Identify which cell holds the provided text, then report its (X, Y) central coordinate. 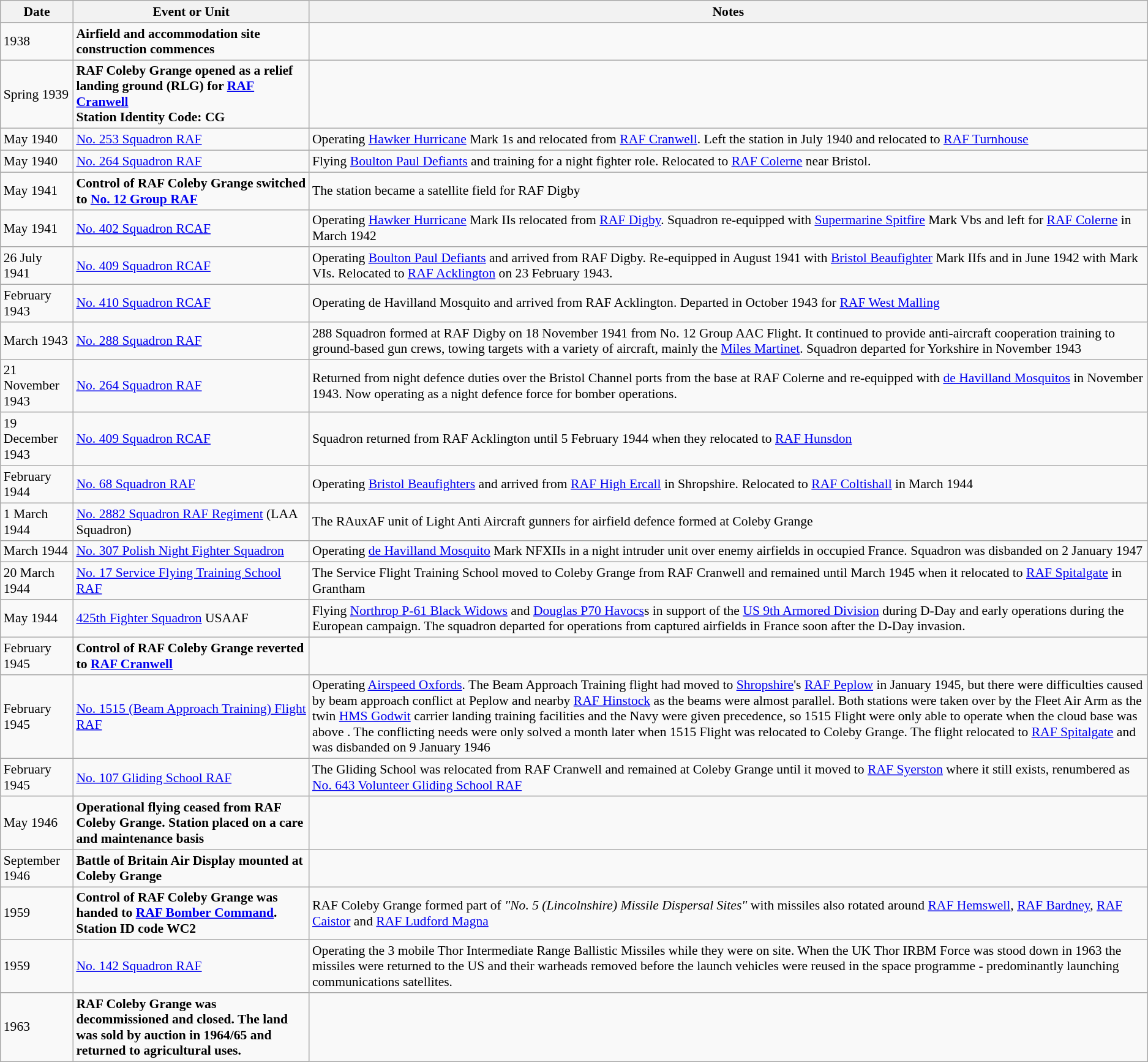
Event or Unit (191, 12)
1 March 1944 (37, 522)
RAF Coleby Grange opened as a relief landing ground (RLG) for RAF Cranwell Station Identity Code: CG (191, 94)
May 1944 (37, 619)
The RAuxAF unit of Light Anti Aircraft gunners for airfield defence formed at Coleby Grange (729, 522)
19 December 1943 (37, 440)
26 July 1941 (37, 266)
425th Fighter Squadron USAAF (191, 619)
March 1944 (37, 551)
Squadron returned from RAF Acklington until 5 February 1944 when they relocated to RAF Hunsdon (729, 440)
No. 410 Squadron RCAF (191, 304)
Battle of Britain Air Display mounted at Coleby Grange (191, 868)
21 November 1943 (37, 386)
Operating Hawker Hurricane Mark 1s and relocated from RAF Cranwell. Left the station in July 1940 and relocated to RAF Turnhouse (729, 140)
May 1946 (37, 823)
No. 17 Service Flying Training School RAF (191, 581)
March 1943 (37, 341)
Flying Boulton Paul Defiants and training for a night fighter role. Relocated to RAF Colerne near Bristol. (729, 162)
RAF Coleby Grange was decommissioned and closed. The land was sold by auction in 1964/65 and returned to agricultural uses. (191, 1027)
September 1946 (37, 868)
No. 2882 Squadron RAF Regiment (LAA Squadron) (191, 522)
1963 (37, 1027)
Operating de Havilland Mosquito and arrived from RAF Acklington. Departed in October 1943 for RAF West Malling (729, 304)
No. 107 Gliding School RAF (191, 778)
Spring 1939 (37, 94)
No. 253 Squadron RAF (191, 140)
Airfield and accommodation site construction commences (191, 42)
February 1943 (37, 304)
No. 142 Squadron RAF (191, 966)
Operating Bristol Beaufighters and arrived from RAF High Ercall in Shropshire. Relocated to RAF Coltishall in March 1944 (729, 484)
Notes (729, 12)
Control of RAF Coleby Grange reverted to RAF Cranwell (191, 655)
No. 288 Squadron RAF (191, 341)
No. 307 Polish Night Fighter Squadron (191, 551)
No. 1515 (Beam Approach Training) Flight RAF (191, 717)
Control of RAF Coleby Grange switched to No. 12 Group RAF (191, 191)
Operational flying ceased from RAF Coleby Grange. Station placed on a care and maintenance basis (191, 823)
No. 402 Squadron RCAF (191, 228)
20 March 1944 (37, 581)
February 1944 (37, 484)
Control of RAF Coleby Grange was handed to RAF Bomber Command. Station ID code WC2 (191, 914)
No. 68 Squadron RAF (191, 484)
The station became a satellite field for RAF Digby (729, 191)
1938 (37, 42)
Date (37, 12)
